Return the (X, Y) coordinate for the center point of the cell that contains the specified text.  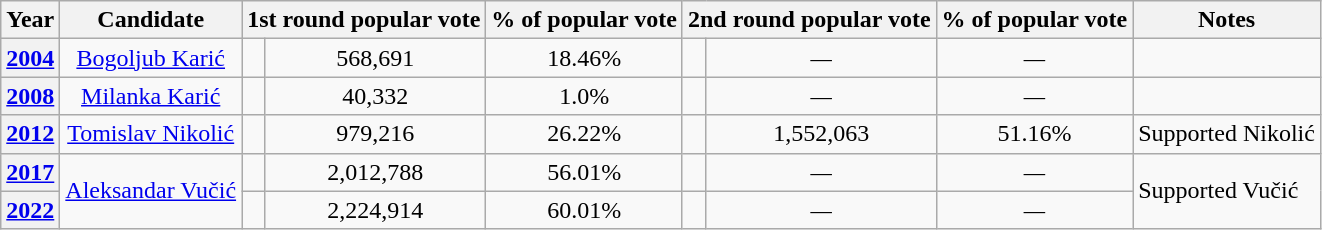
Supported Vučić (1227, 191)
2022 (30, 210)
2008 (30, 96)
Bogoljub Karić (151, 58)
Notes (1227, 20)
1,552,063 (821, 134)
2012 (30, 134)
Supported Nikolić (1227, 134)
1st round popular vote (364, 20)
1.0% (584, 96)
Tomislav Nikolić (151, 134)
Aleksandar Vučić (151, 191)
26.22% (584, 134)
2nd round popular vote (809, 20)
568,691 (374, 58)
51.16% (1034, 134)
Candidate (151, 20)
60.01% (584, 210)
979,216 (374, 134)
56.01% (584, 172)
18.46% (584, 58)
2004 (30, 58)
40,332 (374, 96)
Year (30, 20)
Milanka Karić (151, 96)
2017 (30, 172)
2,012,788 (374, 172)
2,224,914 (374, 210)
